Capture the cell that displays the provided text and extract its (x, y) central coordinate. 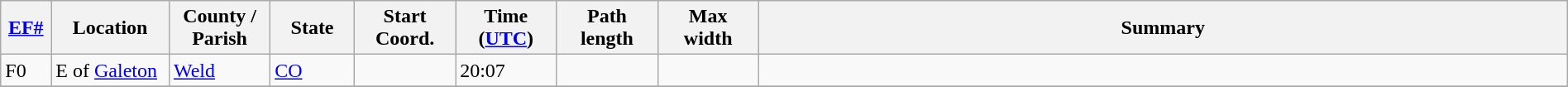
County / Parish (219, 28)
Max width (708, 28)
State (313, 28)
Summary (1163, 28)
CO (313, 70)
Weld (219, 70)
Start Coord. (404, 28)
F0 (26, 70)
Path length (607, 28)
EF# (26, 28)
Time (UTC) (506, 28)
20:07 (506, 70)
Location (111, 28)
E of Galeton (111, 70)
